Pinpoint the cell where the given text exists, returning its [X, Y] midpoint coordinate. 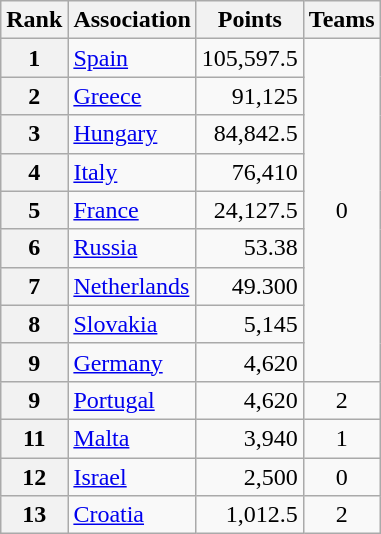
11 [34, 438]
Teams [342, 20]
Hungary [132, 134]
Italy [132, 172]
Germany [132, 362]
3,940 [250, 438]
Netherlands [132, 286]
Croatia [132, 515]
Malta [132, 438]
1,012.5 [250, 515]
2,500 [250, 477]
France [132, 210]
Spain [132, 58]
Points [250, 20]
49.300 [250, 286]
Slovakia [132, 324]
Russia [132, 248]
Rank [34, 20]
105,597.5 [250, 58]
Association [132, 20]
91,125 [250, 96]
4 [34, 172]
3 [34, 134]
8 [34, 324]
76,410 [250, 172]
7 [34, 286]
6 [34, 248]
Portugal [132, 400]
13 [34, 515]
5 [34, 210]
84,842.5 [250, 134]
Israel [132, 477]
Greece [132, 96]
53.38 [250, 248]
5,145 [250, 324]
12 [34, 477]
24,127.5 [250, 210]
